From the cell containing the given text, extract its center point as (X, Y) coordinate. 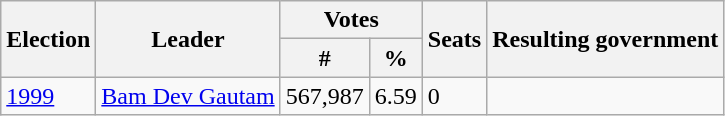
Bam Dev Gautam (188, 96)
1999 (48, 96)
Votes (351, 20)
% (396, 58)
Resulting government (606, 39)
0 (454, 96)
567,987 (324, 96)
Election (48, 39)
Seats (454, 39)
Leader (188, 39)
# (324, 58)
6.59 (396, 96)
